For the text-containing cell, return its midpoint in [x, y] coordinate format. 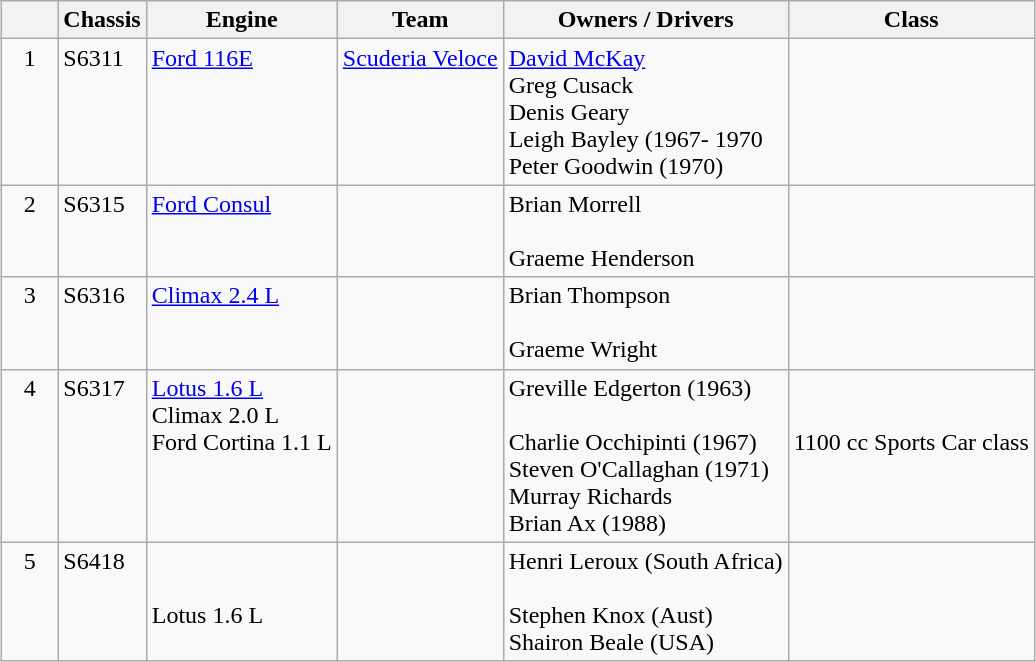
1 [30, 112]
Engine [242, 20]
Brian Morrell Graeme Henderson [646, 231]
Chassis [102, 20]
S6317 [102, 456]
S6316 [102, 323]
4 [30, 456]
S6315 [102, 231]
Team [420, 20]
David McKay Greg CusackDenis GearyLeigh Bayley (1967- 1970Peter Goodwin (1970) [646, 112]
Henri Leroux (South Africa)Stephen Knox (Aust)Shairon Beale (USA) [646, 602]
Lotus 1.6 L Climax 2.0 L Ford Cortina 1.1 L [242, 456]
Owners / Drivers [646, 20]
S6311 [102, 112]
Class [911, 20]
1100 cc Sports Car class [911, 456]
2 [30, 231]
Ford 116E [242, 112]
Scuderia Veloce [420, 112]
Lotus 1.6 L [242, 602]
Brian Thompson Graeme Wright [646, 323]
Greville Edgerton (1963) Charlie Occhipinti (1967) Steven O'Callaghan (1971) Murray Richards Brian Ax (1988) [646, 456]
Climax 2.4 L [242, 323]
5 [30, 602]
Ford Consul [242, 231]
3 [30, 323]
S6418 [102, 602]
